From the cell containing the given text, extract its center point as [x, y] coordinate. 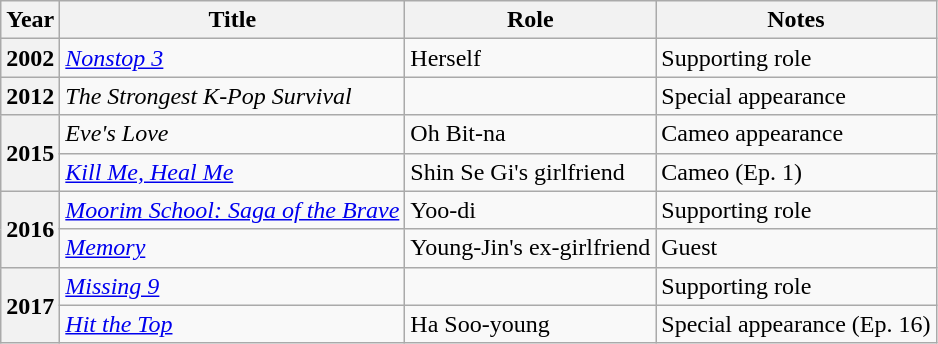
Yoo-di [530, 210]
2012 [30, 96]
Herself [530, 58]
Special appearance [796, 96]
Memory [232, 248]
The Strongest K-Pop Survival [232, 96]
Missing 9 [232, 286]
2002 [30, 58]
Guest [796, 248]
2017 [30, 305]
Eve's Love [232, 134]
Hit the Top [232, 324]
Year [30, 20]
Notes [796, 20]
Role [530, 20]
2016 [30, 229]
2015 [30, 153]
Shin Se Gi's girlfriend [530, 172]
Ha Soo-young [530, 324]
Kill Me, Heal Me [232, 172]
Special appearance (Ep. 16) [796, 324]
Cameo (Ep. 1) [796, 172]
Nonstop 3 [232, 58]
Title [232, 20]
Cameo appearance [796, 134]
Moorim School: Saga of the Brave [232, 210]
Young-Jin's ex-girlfriend [530, 248]
Oh Bit-na [530, 134]
